Detect which cell encompasses the target text, then output its [x, y] center coordinate. 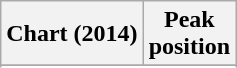
Peakposition [189, 34]
Chart (2014) [72, 34]
